Output the [x, y] coordinate of the center of the cell containing the given text.  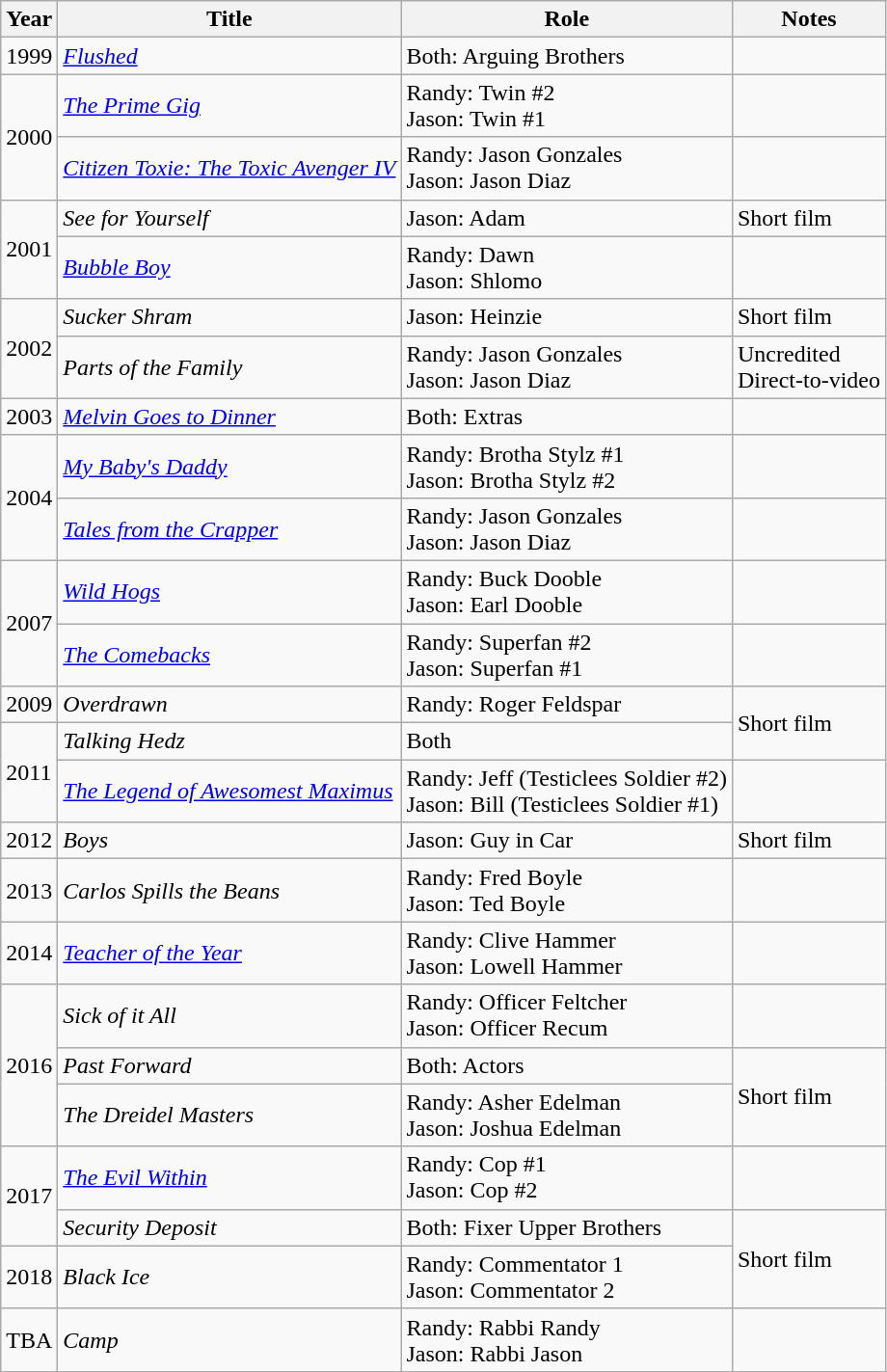
Randy: Brotha Stylz #1Jason: Brotha Stylz #2 [567, 467]
Role [567, 19]
The Prime Gig [229, 106]
2009 [29, 705]
Both [567, 741]
Both: Fixer Upper Brothers [567, 1227]
Both: Actors [567, 1065]
2016 [29, 1065]
Boys [229, 841]
2001 [29, 249]
TBA [29, 1340]
Security Deposit [229, 1227]
Randy: Twin #2Jason: Twin #1 [567, 106]
My Baby's Daddy [229, 467]
2018 [29, 1277]
Camp [229, 1340]
Wild Hogs [229, 592]
Carlos Spills the Beans [229, 891]
Randy: Jeff (Testiclees Soldier #2)Jason: Bill (Testiclees Soldier #1) [567, 791]
Melvin Goes to Dinner [229, 417]
Year [29, 19]
Bubble Boy [229, 268]
Randy: Officer FeltcherJason: Officer Recum [567, 1016]
2014 [29, 953]
2003 [29, 417]
2002 [29, 349]
The Comebacks [229, 654]
Citizen Toxie: The Toxic Avenger IV [229, 168]
2004 [29, 498]
Flushed [229, 56]
The Evil Within [229, 1178]
1999 [29, 56]
2012 [29, 841]
Randy: Superfan #2Jason: Superfan #1 [567, 654]
Notes [808, 19]
2017 [29, 1196]
Randy: Clive HammerJason: Lowell Hammer [567, 953]
Randy: Fred BoyleJason: Ted Boyle [567, 891]
2013 [29, 891]
The Dreidel Masters [229, 1115]
See for Yourself [229, 218]
Randy: Rabbi RandyJason: Rabbi Jason [567, 1340]
Jason: Guy in Car [567, 841]
2000 [29, 137]
Randy: Roger Feldspar [567, 705]
Randy: Cop #1Jason: Cop #2 [567, 1178]
Randy: Buck DoobleJason: Earl Dooble [567, 592]
UncreditedDirect-to-video [808, 366]
Jason: Adam [567, 218]
The Legend of Awesomest Maximus [229, 791]
Both: Arguing Brothers [567, 56]
Black Ice [229, 1277]
Sick of it All [229, 1016]
2011 [29, 773]
Both: Extras [567, 417]
Parts of the Family [229, 366]
Talking Hedz [229, 741]
Sucker Shram [229, 317]
Overdrawn [229, 705]
2007 [29, 623]
Randy: Commentator 1Jason: Commentator 2 [567, 1277]
Teacher of the Year [229, 953]
Past Forward [229, 1065]
Tales from the Crapper [229, 528]
Randy: DawnJason: Shlomo [567, 268]
Title [229, 19]
Jason: Heinzie [567, 317]
Randy: Asher EdelmanJason: Joshua Edelman [567, 1115]
